Output the (x, y) coordinate of the center of the cell containing the given text.  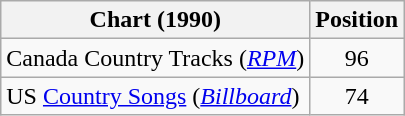
74 (357, 96)
96 (357, 58)
Canada Country Tracks (RPM) (156, 58)
US Country Songs (Billboard) (156, 96)
Chart (1990) (156, 20)
Position (357, 20)
